Detect which cell encompasses the target text, then output its (X, Y) center coordinate. 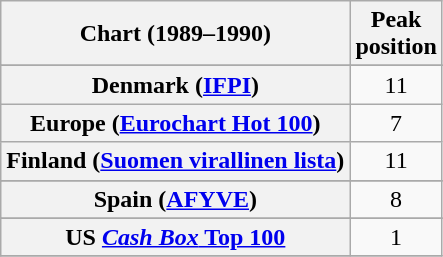
Europe (Eurochart Hot 100) (176, 123)
Peakposition (396, 34)
Chart (1989–1990) (176, 34)
Spain (AFYVE) (176, 199)
Finland (Suomen virallinen lista) (176, 161)
US Cash Box Top 100 (176, 237)
Denmark (IFPI) (176, 85)
1 (396, 237)
8 (396, 199)
7 (396, 123)
